For the text-containing cell, return its midpoint in [X, Y] coordinate format. 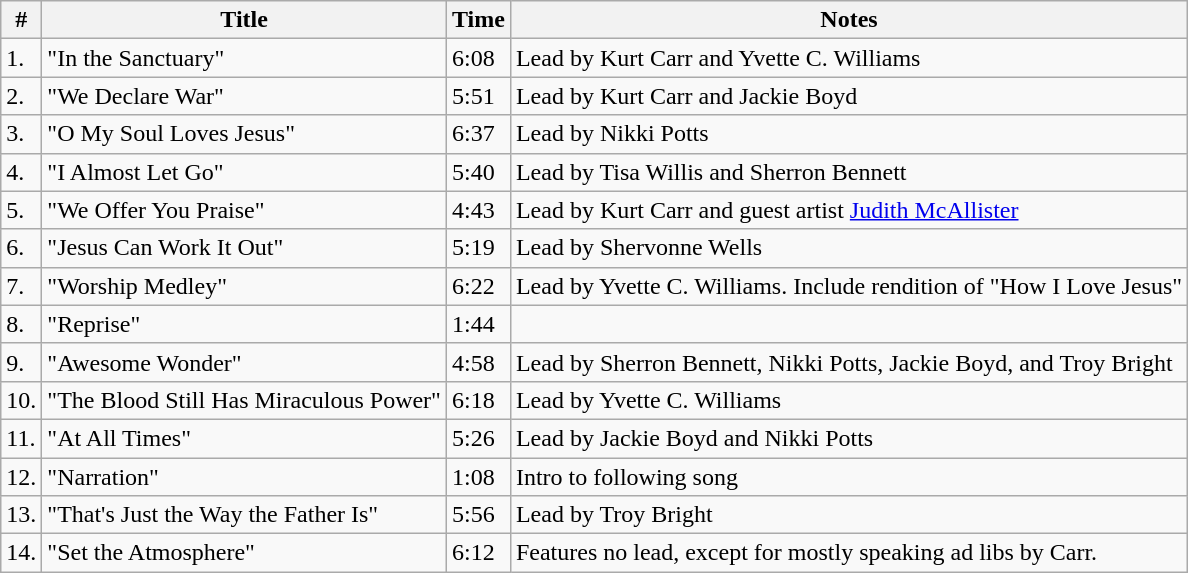
4:58 [478, 362]
Notes [848, 20]
"We Declare War" [244, 96]
"O My Soul Loves Jesus" [244, 134]
Lead by Nikki Potts [848, 134]
Lead by Shervonne Wells [848, 248]
2. [22, 96]
8. [22, 324]
12. [22, 477]
5:19 [478, 248]
5:56 [478, 515]
Features no lead, except for mostly speaking ad libs by Carr. [848, 553]
"Jesus Can Work It Out" [244, 248]
# [22, 20]
10. [22, 400]
7. [22, 286]
5:26 [478, 438]
Lead by Troy Bright [848, 515]
6:18 [478, 400]
Lead by Yvette C. Williams. Include rendition of "How I Love Jesus" [848, 286]
"The Blood Still Has Miraculous Power" [244, 400]
Lead by Kurt Carr and Yvette C. Williams [848, 58]
Lead by Kurt Carr and guest artist Judith McAllister [848, 210]
"Narration" [244, 477]
3. [22, 134]
Lead by Tisa Willis and Sherron Bennett [848, 172]
1:44 [478, 324]
"Awesome Wonder" [244, 362]
6:22 [478, 286]
6. [22, 248]
"Reprise" [244, 324]
Lead by Jackie Boyd and Nikki Potts [848, 438]
"At All Times" [244, 438]
4:43 [478, 210]
Lead by Sherron Bennett, Nikki Potts, Jackie Boyd, and Troy Bright [848, 362]
"I Almost Let Go" [244, 172]
5:40 [478, 172]
9. [22, 362]
Lead by Kurt Carr and Jackie Boyd [848, 96]
"Set the Atmosphere" [244, 553]
6:12 [478, 553]
4. [22, 172]
1. [22, 58]
6:08 [478, 58]
5:51 [478, 96]
"We Offer You Praise" [244, 210]
Title [244, 20]
5. [22, 210]
"Worship Medley" [244, 286]
6:37 [478, 134]
Time [478, 20]
14. [22, 553]
13. [22, 515]
"In the Sanctuary" [244, 58]
11. [22, 438]
1:08 [478, 477]
Lead by Yvette C. Williams [848, 400]
Intro to following song [848, 477]
"That's Just the Way the Father Is" [244, 515]
